Return (x, y) of the center of cell containing provided text 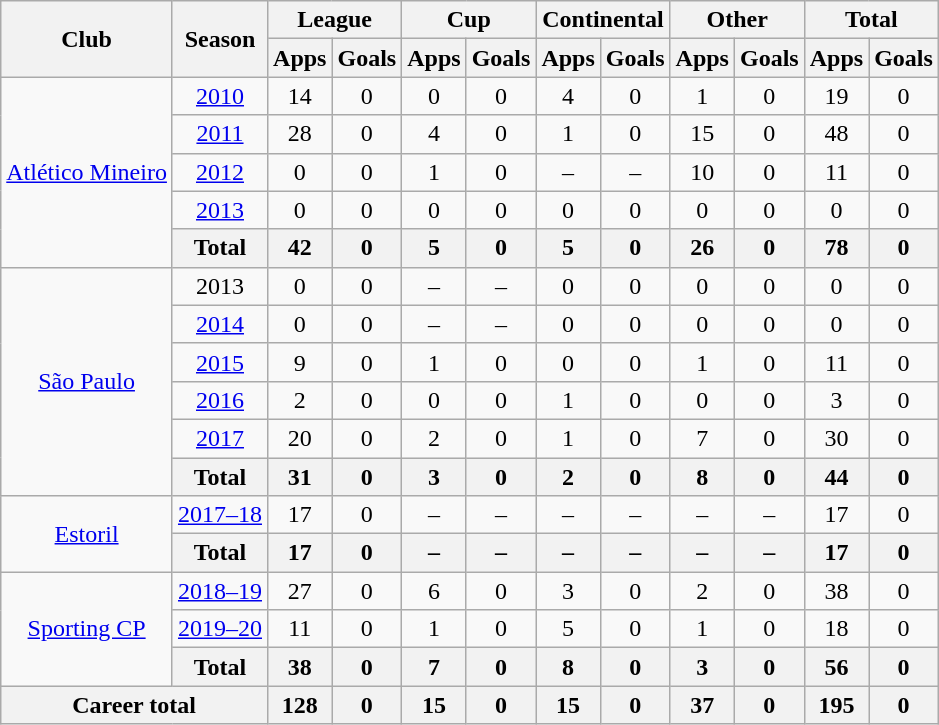
Atlético Mineiro (87, 172)
10 (702, 172)
League (335, 20)
Career total (134, 705)
Season (220, 39)
30 (836, 438)
31 (300, 477)
2015 (220, 362)
2012 (220, 172)
2010 (220, 96)
2016 (220, 400)
2017–18 (220, 515)
Estoril (87, 534)
20 (300, 438)
Sporting CP (87, 629)
2017 (220, 438)
48 (836, 134)
78 (836, 248)
2011 (220, 134)
56 (836, 667)
18 (836, 629)
São Paulo (87, 381)
27 (300, 591)
37 (702, 705)
Other (737, 20)
28 (300, 134)
9 (300, 362)
26 (702, 248)
195 (836, 705)
6 (434, 591)
128 (300, 705)
2018–19 (220, 591)
Club (87, 39)
Continental (603, 20)
14 (300, 96)
44 (836, 477)
19 (836, 96)
2014 (220, 324)
42 (300, 248)
Cup (469, 20)
2019–20 (220, 629)
